Pinpoint the cell where the given text exists, returning its [x, y] midpoint coordinate. 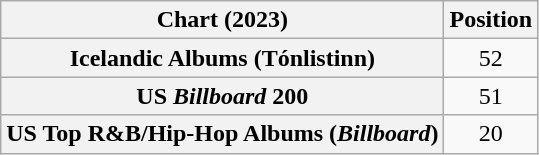
US Top R&B/Hip-Hop Albums (Billboard) [222, 134]
20 [491, 134]
52 [491, 58]
US Billboard 200 [222, 96]
Chart (2023) [222, 20]
51 [491, 96]
Icelandic Albums (Tónlistinn) [222, 58]
Position [491, 20]
